Identify which cell holds the provided text, then report its [X, Y] central coordinate. 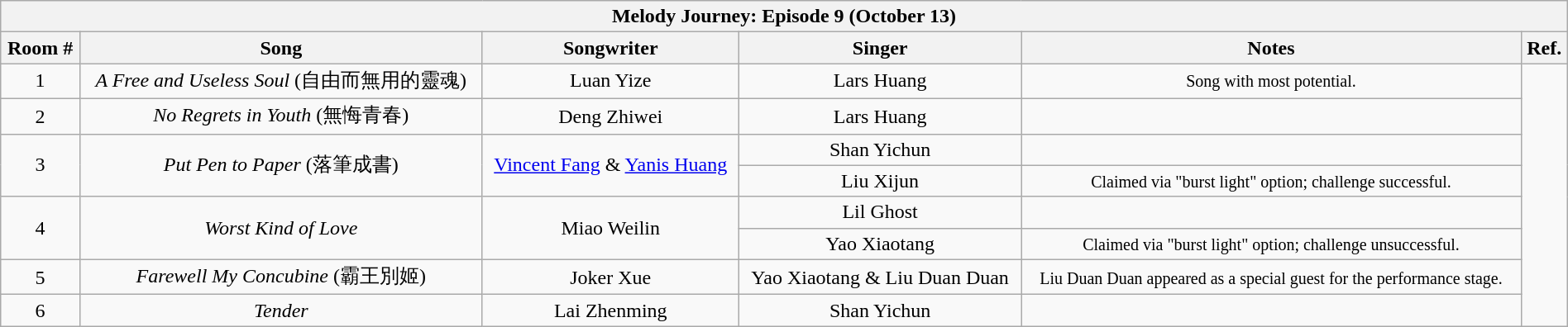
Lai Zhenming [610, 310]
Luan Yize [610, 81]
Ref. [1544, 48]
Tender [281, 310]
4 [41, 228]
Song [281, 48]
Room # [41, 48]
Song with most potential. [1271, 81]
Worst Kind of Love [281, 228]
Miao Weilin [610, 228]
No Regrets in Youth (無悔青春) [281, 116]
5 [41, 277]
Songwriter [610, 48]
Joker Xue [610, 277]
Melody Journey: Episode 9 (October 13) [784, 17]
Lil Ghost [880, 212]
Yao Xiaotang & Liu Duan Duan [880, 277]
Claimed via "burst light" option; challenge unsuccessful. [1271, 244]
Claimed via "burst light" option; challenge successful. [1271, 181]
Vincent Fang & Yanis Huang [610, 165]
6 [41, 310]
A Free and Useless Soul (自由而無用的靈魂) [281, 81]
2 [41, 116]
Liu Xijun [880, 181]
Farewell My Concubine (霸王別姬) [281, 277]
Notes [1271, 48]
Yao Xiaotang [880, 244]
Put Pen to Paper (落筆成書) [281, 165]
3 [41, 165]
Singer [880, 48]
1 [41, 81]
Deng Zhiwei [610, 116]
Liu Duan Duan appeared as a special guest for the performance stage. [1271, 277]
